Provide the (x, y) coordinate of the cell's center where the given text is located.  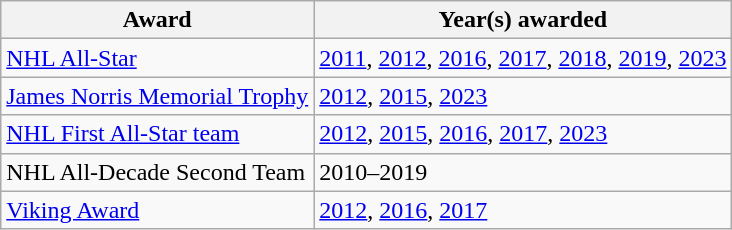
Award (158, 20)
2011, 2012, 2016, 2017, 2018, 2019, 2023 (523, 58)
2012, 2016, 2017 (523, 210)
2012, 2015, 2016, 2017, 2023 (523, 134)
2010–2019 (523, 172)
NHL All-Star (158, 58)
NHL First All-Star team (158, 134)
James Norris Memorial Trophy (158, 96)
Viking Award (158, 210)
Year(s) awarded (523, 20)
NHL All-Decade Second Team (158, 172)
2012, 2015, 2023 (523, 96)
